Pinpoint the cell where the given text exists, returning its (x, y) midpoint coordinate. 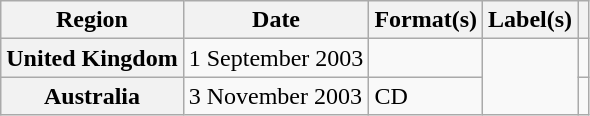
United Kingdom (92, 58)
Date (276, 20)
3 November 2003 (276, 96)
Format(s) (426, 20)
Australia (92, 96)
CD (426, 96)
1 September 2003 (276, 58)
Region (92, 20)
Label(s) (530, 20)
